Return [x, y] of the center of cell containing provided text 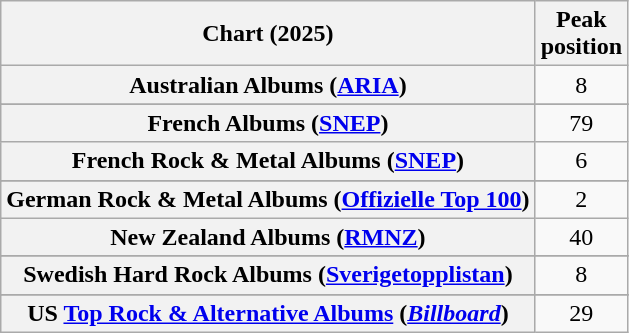
Chart (2025) [268, 34]
29 [581, 313]
German Rock & Metal Albums (Offizielle Top 100) [268, 199]
6 [581, 161]
40 [581, 237]
Peakposition [581, 34]
US Top Rock & Alternative Albums (Billboard) [268, 313]
Swedish Hard Rock Albums (Sverigetopplistan) [268, 275]
French Rock & Metal Albums (SNEP) [268, 161]
New Zealand Albums (RMNZ) [268, 237]
French Albums (SNEP) [268, 123]
79 [581, 123]
2 [581, 199]
Australian Albums (ARIA) [268, 85]
